Scan for the cell matching the given text and deliver its [x, y] coordinate at center. 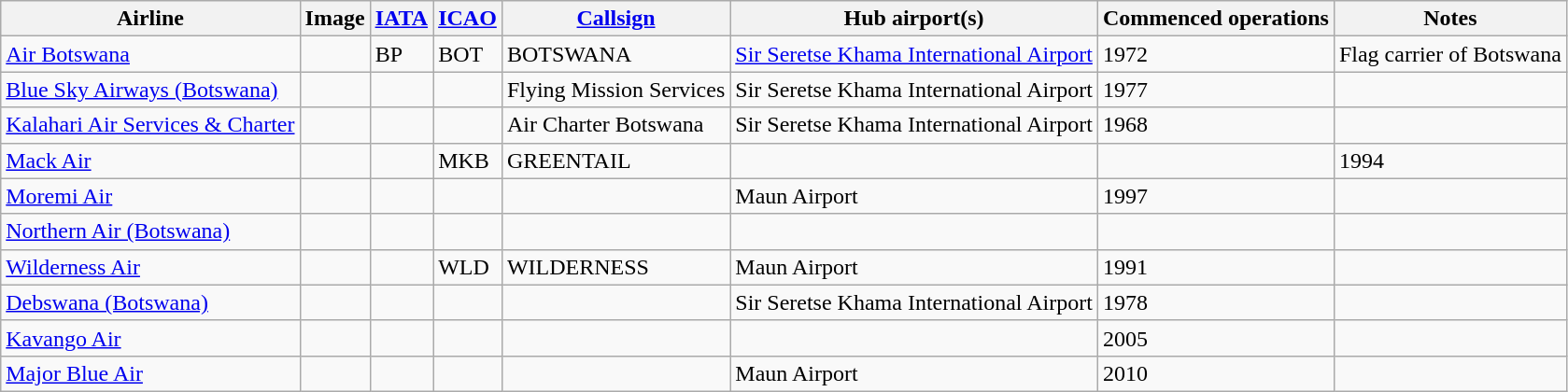
1968 [1216, 125]
Northern Air (Botswana) [150, 231]
ICAO [468, 19]
IATA [402, 19]
Mack Air [150, 161]
Moremi Air [150, 196]
Commenced operations [1216, 19]
2010 [1216, 373]
Blue Sky Airways (Botswana) [150, 90]
Image [334, 19]
1991 [1216, 267]
2005 [1216, 338]
1978 [1216, 302]
Wilderness Air [150, 267]
Debswana (Botswana) [150, 302]
1972 [1216, 54]
1997 [1216, 196]
Callsign [615, 19]
Kalahari Air Services & Charter [150, 125]
Air Botswana [150, 54]
WILDERNESS [615, 267]
1994 [1449, 161]
GREENTAIL [615, 161]
BOT [468, 54]
Flag carrier of Botswana [1449, 54]
BOTSWANA [615, 54]
1977 [1216, 90]
WLD [468, 267]
Notes [1449, 19]
Flying Mission Services [615, 90]
Hub airport(s) [914, 19]
Kavango Air [150, 338]
Airline [150, 19]
Air Charter Botswana [615, 125]
BP [402, 54]
MKB [468, 161]
Major Blue Air [150, 373]
